Pinpoint the cell where the given text exists, returning its (X, Y) midpoint coordinate. 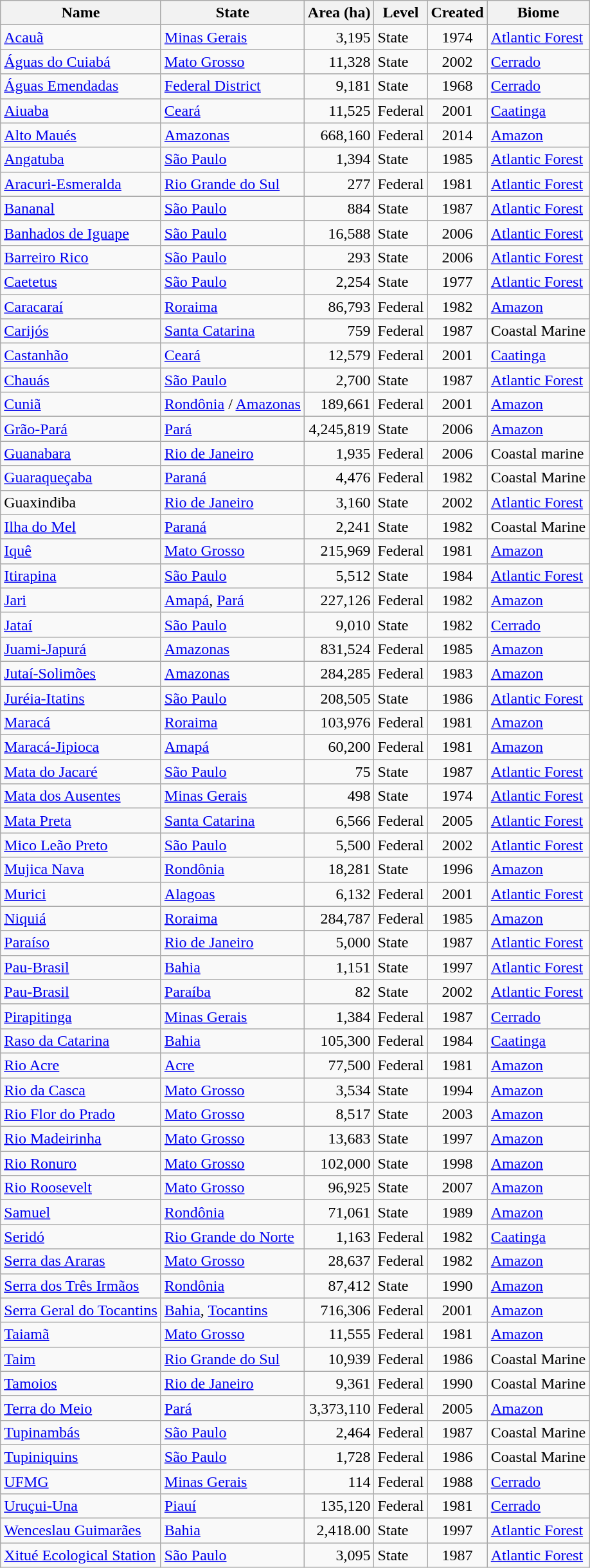
884 (339, 208)
Tamoios (81, 1383)
Barreiro Rico (81, 257)
215,969 (339, 551)
284,285 (339, 673)
135,120 (339, 1506)
Area (ha) (339, 13)
Grão-Pará (81, 429)
2,700 (339, 380)
Serra das Araras (81, 1261)
759 (339, 331)
8,517 (339, 1115)
1,935 (339, 453)
16,588 (339, 233)
96,925 (339, 1188)
86,793 (339, 307)
2003 (458, 1115)
Bananal (81, 208)
87,412 (339, 1286)
Mata dos Ausentes (81, 796)
1977 (458, 282)
Wenceslau Guimarães (81, 1531)
Rio Madeirinha (81, 1139)
Amapá (233, 747)
Rio Acre (81, 1065)
Jari (81, 600)
60,200 (339, 747)
Acauã (81, 37)
Alagoas (233, 894)
2,418.00 (339, 1531)
12,579 (339, 356)
9,361 (339, 1383)
28,637 (339, 1261)
284,787 (339, 918)
Murici (81, 894)
Taiamã (81, 1335)
Mata Preta (81, 821)
Guanabara (81, 453)
11,525 (339, 111)
2,254 (339, 282)
Maracá-Jipioca (81, 747)
9,181 (339, 86)
105,300 (339, 1041)
831,524 (339, 649)
1,151 (339, 967)
Aracuri-Esmeralda (81, 184)
Jataí (81, 624)
Tupinambás (81, 1432)
2014 (458, 135)
Chauás (81, 380)
277 (339, 184)
Amapá, Pará (233, 600)
18,281 (339, 870)
5,000 (339, 943)
11,328 (339, 62)
Level (401, 13)
Rondônia / Amazonas (233, 405)
Taim (81, 1359)
Mujica Nava (81, 870)
Aiuaba (81, 111)
Caracaraí (81, 307)
Jutaí-Solimões (81, 673)
Itirapina (81, 576)
498 (339, 796)
Rio Grande do Norte (233, 1237)
Angatuba (81, 160)
Paraíba (233, 992)
Juami-Japurá (81, 649)
75 (339, 772)
13,683 (339, 1139)
Uruçui-Una (81, 1506)
6,132 (339, 894)
1988 (458, 1481)
1,163 (339, 1237)
Mata do Jacaré (81, 772)
Castanhão (81, 356)
Xitué Ecological Station (81, 1555)
3,195 (339, 37)
11,555 (339, 1335)
Coastal marine (538, 453)
4,476 (339, 478)
Seridó (81, 1237)
1994 (458, 1090)
Iquê (81, 551)
Acre (233, 1065)
293 (339, 257)
Rio Roosevelt (81, 1188)
2,464 (339, 1432)
6,566 (339, 821)
Águas do Cuiabá (81, 62)
Piauí (233, 1506)
2,241 (339, 527)
Created (458, 13)
Biome (538, 13)
102,000 (339, 1163)
3,534 (339, 1090)
103,976 (339, 723)
114 (339, 1481)
Rio Flor do Prado (81, 1115)
Carijós (81, 331)
Águas Emendadas (81, 86)
Tupiniquins (81, 1457)
Guaxindiba (81, 502)
Rio da Casca (81, 1090)
5,512 (339, 576)
5,500 (339, 845)
Rio Ronuro (81, 1163)
82 (339, 992)
3,095 (339, 1555)
Guaraqueçaba (81, 478)
Mico Leão Preto (81, 845)
Cuniã (81, 405)
Raso da Catarina (81, 1041)
1998 (458, 1163)
2007 (458, 1188)
Alto Maués (81, 135)
3,373,110 (339, 1408)
1,384 (339, 1016)
Niquiá (81, 918)
77,500 (339, 1065)
Maracá (81, 723)
189,661 (339, 405)
668,160 (339, 135)
Terra do Meio (81, 1408)
Paraíso (81, 943)
Caetetus (81, 282)
227,126 (339, 600)
1,728 (339, 1457)
208,505 (339, 698)
UFMG (81, 1481)
10,939 (339, 1359)
Juréia-Itatins (81, 698)
71,061 (339, 1212)
Bahia, Tocantins (233, 1310)
1996 (458, 870)
Pirapitinga (81, 1016)
Name (81, 13)
Ilha do Mel (81, 527)
1968 (458, 86)
9,010 (339, 624)
1,394 (339, 160)
Serra Geral do Tocantins (81, 1310)
716,306 (339, 1310)
1983 (458, 673)
Banhados de Iguape (81, 233)
Samuel (81, 1212)
3,160 (339, 502)
Serra dos Três Irmãos (81, 1286)
Federal District (233, 86)
1989 (458, 1212)
4,245,819 (339, 429)
